Scan for the cell matching the given text and deliver its [x, y] coordinate at center. 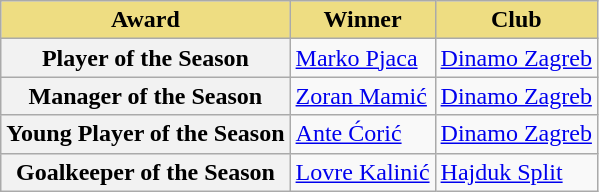
Manager of the Season [146, 96]
Marko Pjaca [362, 58]
Player of the Season [146, 58]
Club [516, 20]
Lovre Kalinić [362, 172]
Hajduk Split [516, 172]
Award [146, 20]
Winner [362, 20]
Young Player of the Season [146, 134]
Goalkeeper of the Season [146, 172]
Ante Ćorić [362, 134]
Zoran Mamić [362, 96]
